Pinpoint the cell where the given text exists, returning its (x, y) midpoint coordinate. 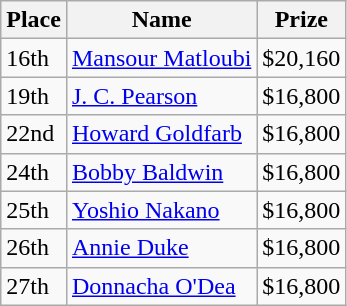
$20,160 (302, 58)
Donnacha O'Dea (161, 286)
Place (34, 20)
Mansour Matloubi (161, 58)
19th (34, 96)
Howard Goldfarb (161, 134)
25th (34, 210)
16th (34, 58)
Bobby Baldwin (161, 172)
27th (34, 286)
22nd (34, 134)
Annie Duke (161, 248)
26th (34, 248)
Prize (302, 20)
J. C. Pearson (161, 96)
Name (161, 20)
24th (34, 172)
Yoshio Nakano (161, 210)
